Return (x, y) of the center of cell containing provided text 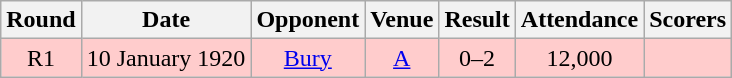
Round (41, 20)
Scorers (688, 20)
0–2 (477, 58)
Result (477, 20)
Venue (402, 20)
Attendance (579, 20)
12,000 (579, 58)
Opponent (308, 20)
A (402, 58)
Bury (308, 58)
Date (166, 20)
10 January 1920 (166, 58)
R1 (41, 58)
